Capture the cell that displays the provided text and extract its [X, Y] central coordinate. 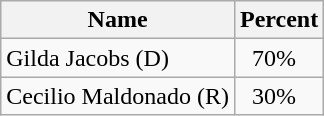
Gilda Jacobs (D) [118, 58]
30% [278, 96]
Cecilio Maldonado (R) [118, 96]
70% [278, 58]
Name [118, 20]
Percent [278, 20]
